Extract the [X, Y] coordinate from the center of the cell holding the provided text.  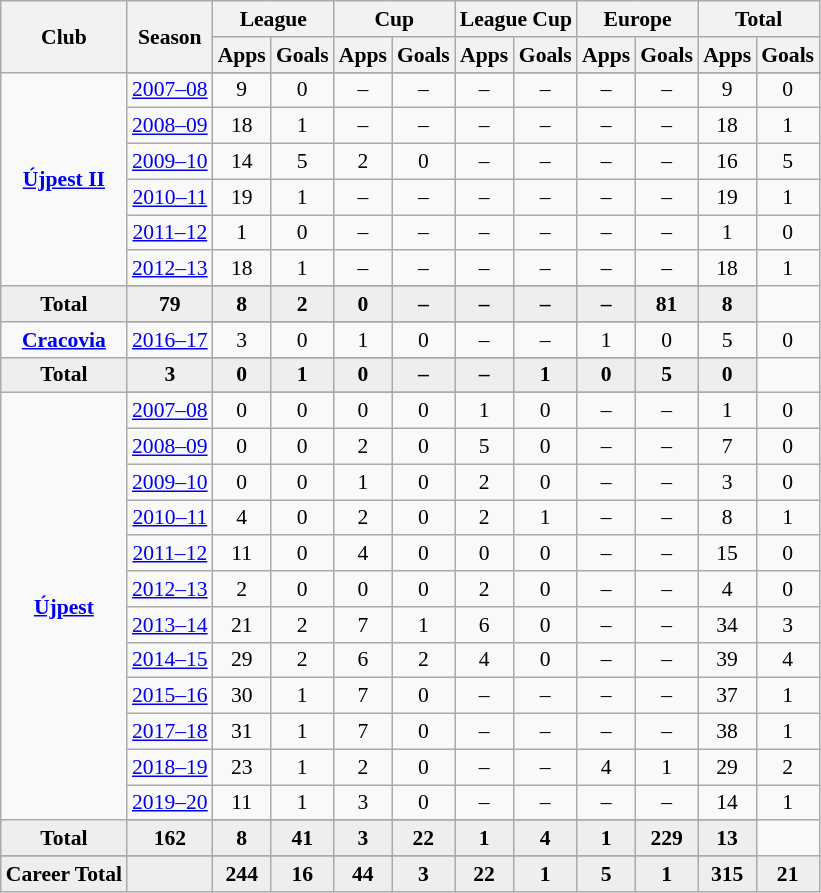
2015–16 [170, 696]
38 [727, 732]
Újpest II [64, 179]
2014–15 [170, 660]
League Cup [516, 19]
44 [363, 874]
15 [727, 554]
41 [302, 839]
81 [666, 304]
34 [727, 625]
79 [170, 304]
244 [242, 874]
13 [727, 839]
31 [242, 732]
229 [666, 839]
Cup [394, 19]
Club [64, 36]
2013–14 [170, 625]
Europe [638, 19]
Cracovia [64, 340]
315 [727, 874]
39 [727, 660]
30 [242, 696]
37 [727, 696]
162 [170, 839]
Career Total [64, 874]
Season [170, 36]
2018–19 [170, 767]
League [274, 19]
2019–20 [170, 803]
Újpest [64, 607]
2017–18 [170, 732]
2016–17 [170, 340]
23 [242, 767]
